Output the (x, y) coordinate of the center of the cell containing the given text.  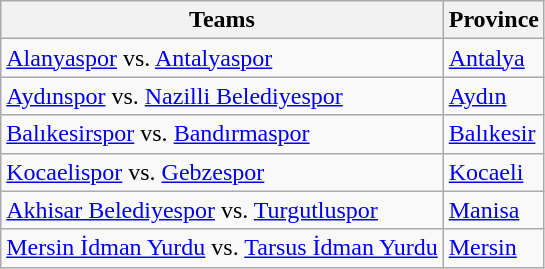
Province (494, 20)
Alanyaspor vs. Antalyaspor (222, 58)
Antalya (494, 58)
Kocaelispor vs. Gebzespor (222, 172)
Kocaeli (494, 172)
Manisa (494, 210)
Balıkesir (494, 134)
Mersin (494, 248)
Balıkesirspor vs. Bandırmaspor (222, 134)
Aydınspor vs. Nazilli Belediyespor (222, 96)
Akhisar Belediyespor vs. Turgutluspor (222, 210)
Mersin İdman Yurdu vs. Tarsus İdman Yurdu (222, 248)
Teams (222, 20)
Aydın (494, 96)
